Scan for the cell matching the given text and deliver its (x, y) coordinate at center. 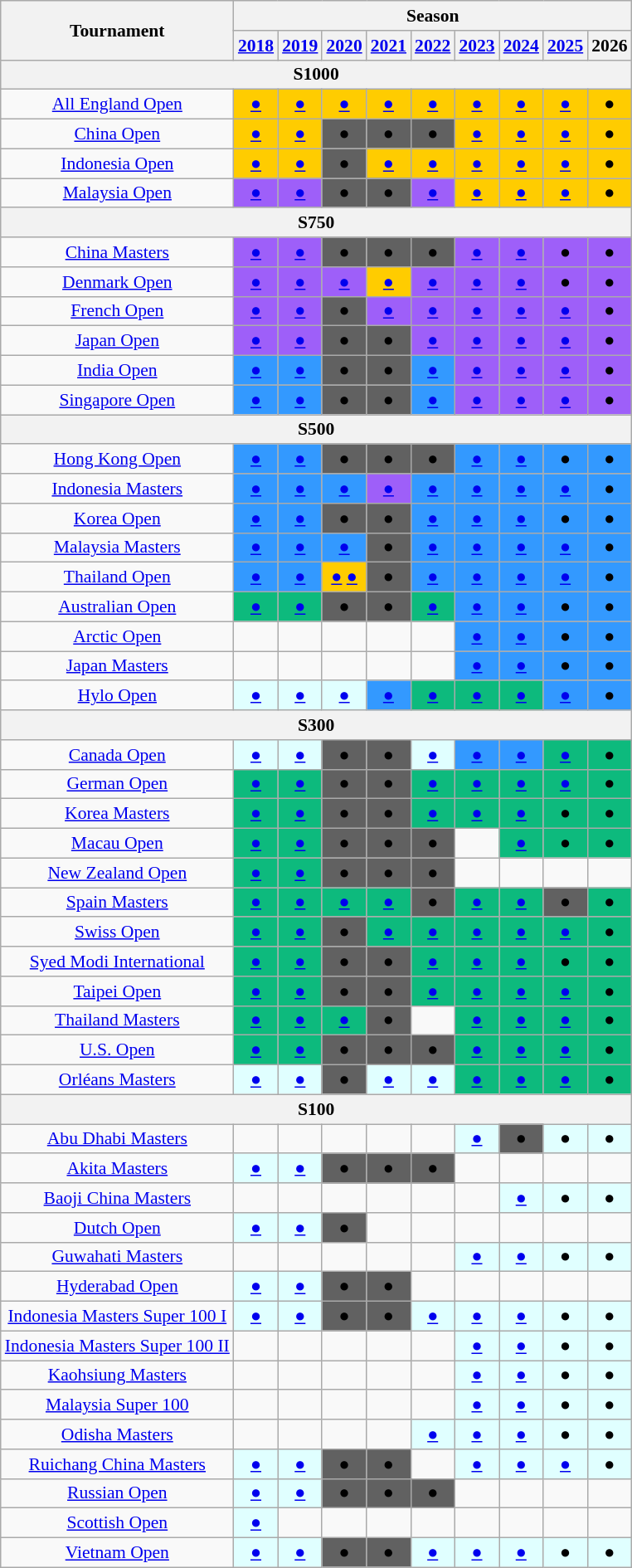
Dutch Open (118, 1228)
S1000 (317, 75)
2018 (255, 46)
Korea Open (118, 519)
S500 (317, 430)
Hyderabad Open (118, 1287)
French Open (118, 311)
Scottish Open (118, 1523)
Russian Open (118, 1493)
Swiss Open (118, 933)
S300 (317, 725)
2020 (343, 46)
Thailand Masters (118, 1020)
S100 (317, 1109)
Korea Masters (118, 814)
Malaysia Open (118, 193)
Orléans Masters (118, 1080)
Canada Open (118, 755)
Australian Open (118, 607)
Indonesia Open (118, 163)
Spain Masters (118, 903)
U.S. Open (118, 1050)
Indonesia Masters (118, 489)
Japan Open (118, 341)
2024 (521, 46)
2021 (388, 46)
Abu Dhabi Masters (118, 1139)
Tournament (118, 30)
Malaysia Masters (118, 548)
Denmark Open (118, 282)
German Open (118, 784)
Hylo Open (118, 696)
Singapore Open (118, 400)
Kaohsiung Masters (118, 1376)
Odisha Masters (118, 1434)
2025 (566, 46)
Baoji China Masters (118, 1198)
2022 (433, 46)
Akita Masters (118, 1169)
Arctic Open (118, 636)
Taipei Open (118, 991)
Ruichang China Masters (118, 1464)
India Open (118, 371)
China Open (118, 134)
Vietnam Open (118, 1553)
Hong Kong Open (118, 460)
Indonesia Masters Super 100 I (118, 1317)
2019 (300, 46)
● ● (343, 577)
Syed Modi International (118, 962)
2026 (609, 46)
Thailand Open (118, 577)
Macau Open (118, 844)
All England Open (118, 105)
Season (433, 16)
Guwahati Masters (118, 1257)
S750 (317, 223)
Malaysia Super 100 (118, 1405)
China Masters (118, 252)
2023 (476, 46)
Indonesia Masters Super 100 II (118, 1346)
New Zealand Open (118, 873)
Japan Masters (118, 666)
